Extract the [X, Y] coordinate from the center of the cell holding the provided text.  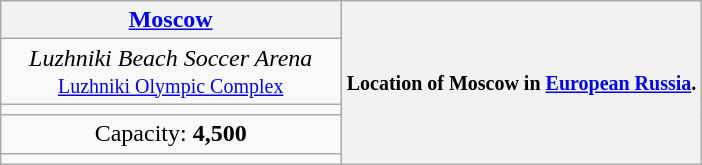
Location of Moscow in European Russia. [522, 82]
Capacity: 4,500 [170, 134]
Luzhniki Beach Soccer ArenaLuzhniki Olympic Complex [170, 72]
Moscow [170, 20]
